Scan for the cell matching the given text and deliver its [X, Y] coordinate at center. 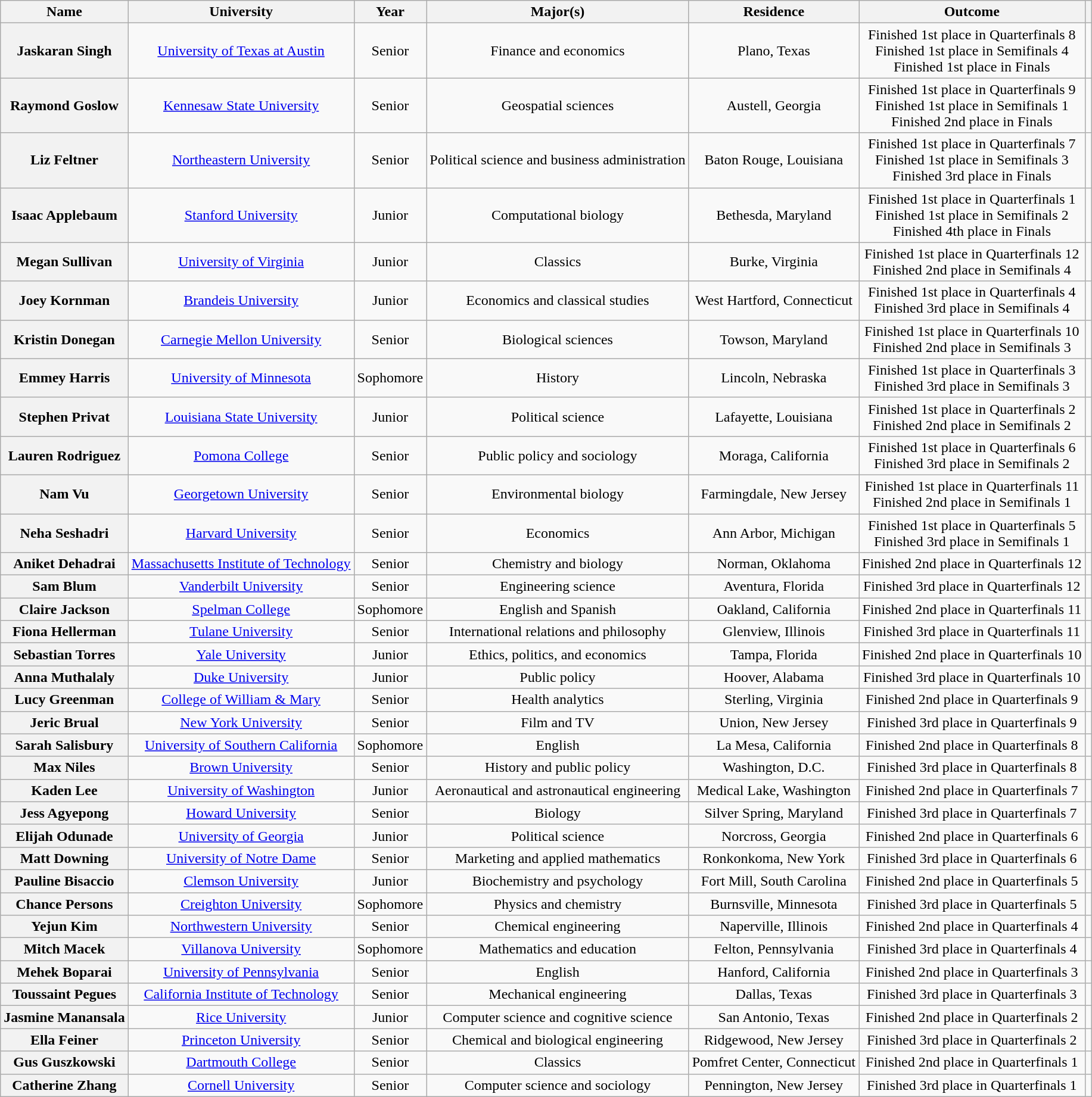
Spelman College [241, 609]
Jeric Brual [64, 722]
Finished 1st place in Quarterfinals 9Finished 1st place in Semifinals 1Finished 2nd place in Finals [972, 105]
Washington, D.C. [773, 768]
Ethics, politics, and economics [558, 655]
Jaskaran Singh [64, 51]
Marketing and applied mathematics [558, 858]
Finance and economics [558, 51]
Moraga, California [773, 455]
Felton, Pennsylvania [773, 949]
Finished 3rd place in Quarterfinals 5 [972, 903]
Matt Downing [64, 858]
Public policy [558, 677]
Finished 3rd place in Quarterfinals 7 [972, 813]
Lincoln, Nebraska [773, 378]
Hanford, California [773, 972]
Fiona Hellerman [64, 632]
Chemistry and biology [558, 564]
Chemical engineering [558, 927]
Bethesda, Maryland [773, 215]
Ella Feiner [64, 1040]
Jess Agyepong [64, 813]
Finished 2nd place in Quarterfinals 3 [972, 972]
Burke, Virginia [773, 262]
Union, New Jersey [773, 722]
Jasmine Manansala [64, 1017]
University of Pennsylvania [241, 972]
Aeronautical and astronautical engineering [558, 790]
Finished 2nd place in Quarterfinals 2 [972, 1017]
Kennesaw State University [241, 105]
Kaden Lee [64, 790]
College of William & Mary [241, 700]
La Mesa, California [773, 745]
Georgetown University [241, 494]
Finished 1st place in Quarterfinals 12Finished 2nd place in Semifinals 4 [972, 262]
Sarah Salisbury [64, 745]
Finished 1st place in Quarterfinals 8Finished 1st place in Semifinals 4Finished 1st place in Finals [972, 51]
Raymond Goslow [64, 105]
Geospatial sciences [558, 105]
Catherine Zhang [64, 1085]
Stephen Privat [64, 417]
Finished 3rd place in Quarterfinals 11 [972, 632]
Cornell University [241, 1085]
Northwestern University [241, 927]
University of Virginia [241, 262]
Liz Feltner [64, 160]
Dallas, Texas [773, 995]
Pauline Bisaccio [64, 881]
Environmental biology [558, 494]
Finished 2nd place in Quarterfinals 10 [972, 655]
Computational biology [558, 215]
Finished 1st place in Quarterfinals 2Finished 2nd place in Semifinals 2 [972, 417]
Nam Vu [64, 494]
Norman, Oklahoma [773, 564]
Toussaint Pegues [64, 995]
Harvard University [241, 532]
Political science and business administration [558, 160]
English and Spanish [558, 609]
Residence [773, 12]
Naperville, Illinois [773, 927]
Aventura, Florida [773, 587]
Finished 3rd place in Quarterfinals 2 [972, 1040]
Massachusetts Institute of Technology [241, 564]
West Hartford, Connecticut [773, 300]
Carnegie Mellon University [241, 339]
Megan Sullivan [64, 262]
Lucy Greenman [64, 700]
Joey Kornman [64, 300]
Louisiana State University [241, 417]
Hoover, Alabama [773, 677]
Brown University [241, 768]
Ridgewood, New Jersey [773, 1040]
Fort Mill, South Carolina [773, 881]
Yale University [241, 655]
Finished 2nd place in Quarterfinals 8 [972, 745]
Finished 3rd place in Quarterfinals 9 [972, 722]
Northeastern University [241, 160]
Biochemistry and psychology [558, 881]
University of Texas at Austin [241, 51]
Finished 2nd place in Quarterfinals 1 [972, 1062]
Ann Arbor, Michigan [773, 532]
International relations and philosophy [558, 632]
New York University [241, 722]
Outcome [972, 12]
Film and TV [558, 722]
Elijah Odunade [64, 836]
Pennington, New Jersey [773, 1085]
Health analytics [558, 700]
Sterling, Virginia [773, 700]
Finished 3rd place in Quarterfinals 1 [972, 1085]
Claire Jackson [64, 609]
Baton Rouge, Louisiana [773, 160]
Finished 1st place in Quarterfinals 11Finished 2nd place in Semifinals 1 [972, 494]
Finished 2nd place in Quarterfinals 9 [972, 700]
Isaac Applebaum [64, 215]
Finished 3rd place in Quarterfinals 10 [972, 677]
Rice University [241, 1017]
Finished 1st place in Quarterfinals 5Finished 3rd place in Semifinals 1 [972, 532]
Major(s) [558, 12]
Pomfret Center, Connecticut [773, 1062]
University of Notre Dame [241, 858]
Neha Seshadri [64, 532]
Finished 2nd place in Quarterfinals 5 [972, 881]
Name [64, 12]
Stanford University [241, 215]
Finished 2nd place in Quarterfinals 7 [972, 790]
University of Washington [241, 790]
Lafayette, Louisiana [773, 417]
Ronkonkoma, New York [773, 858]
Aniket Dehadrai [64, 564]
Sebastian Torres [64, 655]
Emmey Harris [64, 378]
Creighton University [241, 903]
Finished 2nd place in Quarterfinals 12 [972, 564]
Dartmouth College [241, 1062]
Finished 2nd place in Quarterfinals 4 [972, 927]
University of Minnesota [241, 378]
Finished 1st place in Quarterfinals 4Finished 3rd place in Semifinals 4 [972, 300]
Brandeis University [241, 300]
Farmingdale, New Jersey [773, 494]
Finished 2nd place in Quarterfinals 11 [972, 609]
History [558, 378]
Biological sciences [558, 339]
University of Georgia [241, 836]
Finished 1st place in Quarterfinals 10Finished 2nd place in Semifinals 3 [972, 339]
Medical Lake, Washington [773, 790]
History and public policy [558, 768]
Economics [558, 532]
Finished 2nd place in Quarterfinals 6 [972, 836]
Chance Persons [64, 903]
Engineering science [558, 587]
Anna Muthalaly [64, 677]
Clemson University [241, 881]
Year [390, 12]
California Institute of Technology [241, 995]
Tampa, Florida [773, 655]
Finished 1st place in Quarterfinals 3Finished 3rd place in Semifinals 3 [972, 378]
Princeton University [241, 1040]
Howard University [241, 813]
Finished 3rd place in Quarterfinals 6 [972, 858]
San Antonio, Texas [773, 1017]
Finished 1st place in Quarterfinals 1Finished 1st place in Semifinals 2Finished 4th place in Finals [972, 215]
Burnsville, Minnesota [773, 903]
University [241, 12]
Physics and chemistry [558, 903]
Glenview, Illinois [773, 632]
Kristin Donegan [64, 339]
Finished 3rd place in Quarterfinals 4 [972, 949]
Computer science and cognitive science [558, 1017]
Mechanical engineering [558, 995]
Public policy and sociology [558, 455]
Villanova University [241, 949]
Oakland, California [773, 609]
Austell, Georgia [773, 105]
Chemical and biological engineering [558, 1040]
Finished 3rd place in Quarterfinals 8 [972, 768]
Mathematics and education [558, 949]
Gus Guszkowski [64, 1062]
Vanderbilt University [241, 587]
Finished 3rd place in Quarterfinals 12 [972, 587]
Finished 3rd place in Quarterfinals 3 [972, 995]
Silver Spring, Maryland [773, 813]
Tulane University [241, 632]
Sam Blum [64, 587]
Towson, Maryland [773, 339]
Finished 1st place in Quarterfinals 7Finished 1st place in Semifinals 3Finished 3rd place in Finals [972, 160]
Max Niles [64, 768]
Finished 1st place in Quarterfinals 6Finished 3rd place in Semifinals 2 [972, 455]
Pomona College [241, 455]
Biology [558, 813]
Mehek Boparai [64, 972]
Mitch Macek [64, 949]
Duke University [241, 677]
Economics and classical studies [558, 300]
Plano, Texas [773, 51]
Computer science and sociology [558, 1085]
Lauren Rodriguez [64, 455]
Norcross, Georgia [773, 836]
University of Southern California [241, 745]
Yejun Kim [64, 927]
